Identify which cell holds the provided text, then report its [x, y] central coordinate. 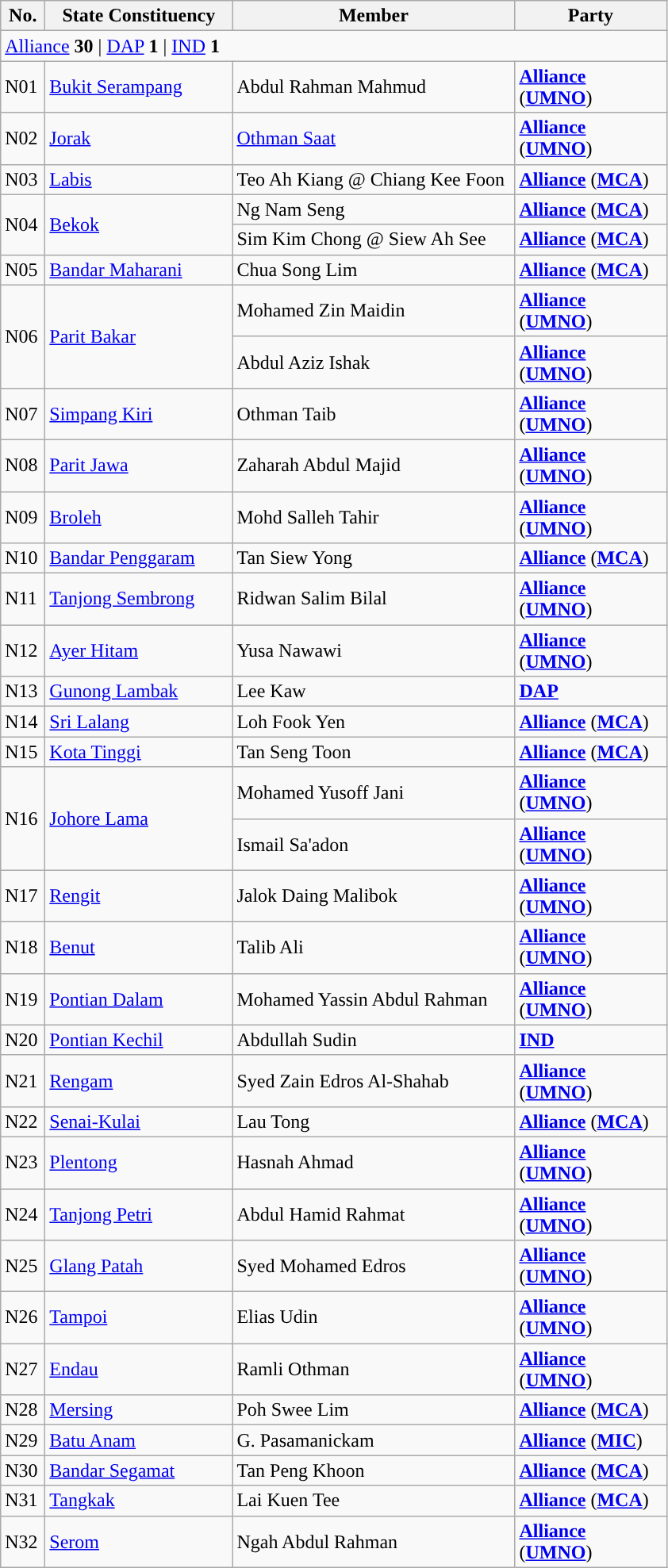
Mohamed Yassin Abdul Rahman [374, 999]
Tangkak [139, 1501]
N13 [23, 692]
Lau Tong [374, 1121]
Mohamed Zin Maidin [374, 311]
Elias Udin [374, 1318]
Endau [139, 1369]
Hasnah Ahmad [374, 1163]
Mohamed Yusoff Jani [374, 793]
N12 [23, 650]
N25 [23, 1266]
N21 [23, 1080]
N23 [23, 1163]
Mersing [139, 1410]
Tan Siew Yong [374, 558]
Bandar Penggaram [139, 558]
N14 [23, 722]
Othman Taib [374, 414]
N06 [23, 336]
Tanjong Sembrong [139, 600]
Tan Peng Khoon [374, 1470]
Bekok [139, 224]
State Constituency [139, 16]
Ridwan Salim Bilal [374, 600]
N03 [23, 179]
Jorak [139, 138]
Talib Ali [374, 947]
Abdul Aziz Ishak [374, 362]
Parit Jawa [139, 465]
N15 [23, 752]
N04 [23, 224]
Plentong [139, 1163]
Othman Saat [374, 138]
Pontian Kechil [139, 1040]
N16 [23, 819]
Simpang Kiri [139, 414]
Tan Seng Toon [374, 752]
Lee Kaw [374, 692]
Jalok Daing Malibok [374, 896]
Yusa Nawawi [374, 650]
Sri Lalang [139, 722]
N09 [23, 517]
Alliance 30 | DAP 1 | IND 1 [333, 46]
N11 [23, 600]
Benut [139, 947]
G. Pasamanickam [374, 1440]
Rengit [139, 896]
Ngah Abdul Rahman [374, 1542]
N20 [23, 1040]
Batu Anam [139, 1440]
N26 [23, 1318]
Glang Patah [139, 1266]
N31 [23, 1501]
Broleh [139, 517]
Abdul Rahman Mahmud [374, 87]
N27 [23, 1369]
N32 [23, 1542]
N10 [23, 558]
Pontian Dalam [139, 999]
Party [590, 16]
N18 [23, 947]
Senai-Kulai [139, 1121]
N08 [23, 465]
Alliance (MIC) [590, 1440]
Poh Swee Lim [374, 1410]
N30 [23, 1470]
Bandar Maharani [139, 270]
Rengam [139, 1080]
Syed Mohamed Edros [374, 1266]
N02 [23, 138]
Syed Zain Edros Al-Shahab [374, 1080]
DAP [590, 692]
Lai Kuen Tee [374, 1501]
No. [23, 16]
Abdullah Sudin [374, 1040]
Bandar Segamat [139, 1470]
Parit Bakar [139, 336]
N24 [23, 1213]
Serom [139, 1542]
N01 [23, 87]
Member [374, 16]
Ismail Sa'adon [374, 844]
Bukit Serampang [139, 87]
Sim Kim Chong @ Siew Ah See [374, 240]
Mohd Salleh Tahir [374, 517]
IND [590, 1040]
Johore Lama [139, 819]
Gunong Lambak [139, 692]
Ng Nam Seng [374, 209]
N19 [23, 999]
Kota Tinggi [139, 752]
Teo Ah Kiang @ Chiang Kee Foon [374, 179]
Loh Fook Yen [374, 722]
Labis [139, 179]
N29 [23, 1440]
Ramli Othman [374, 1369]
Tanjong Petri [139, 1213]
N22 [23, 1121]
N07 [23, 414]
N17 [23, 896]
Tampoi [139, 1318]
N05 [23, 270]
Abdul Hamid Rahmat [374, 1213]
Zaharah Abdul Majid [374, 465]
Ayer Hitam [139, 650]
N28 [23, 1410]
Chua Song Lim [374, 270]
